Provide the (X, Y) coordinate of the cell's center where the given text is located.  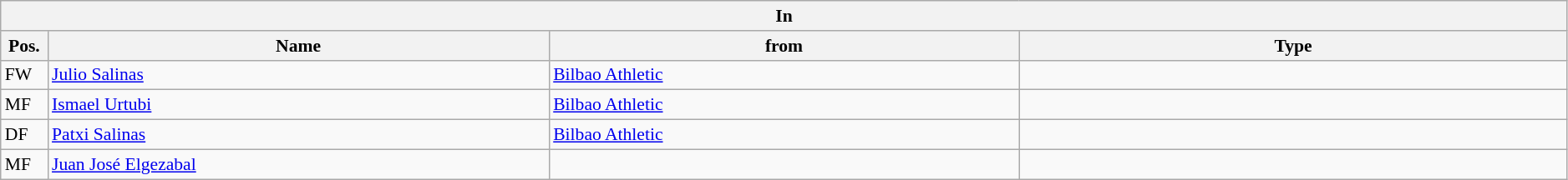
FW (24, 75)
Name (298, 46)
Type (1293, 46)
Julio Salinas (298, 75)
In (784, 16)
from (784, 46)
Juan José Elgezabal (298, 164)
Ismael Urtubi (298, 105)
Pos. (24, 46)
DF (24, 135)
Patxi Salinas (298, 135)
